For the text-containing cell, return its midpoint in [x, y] coordinate format. 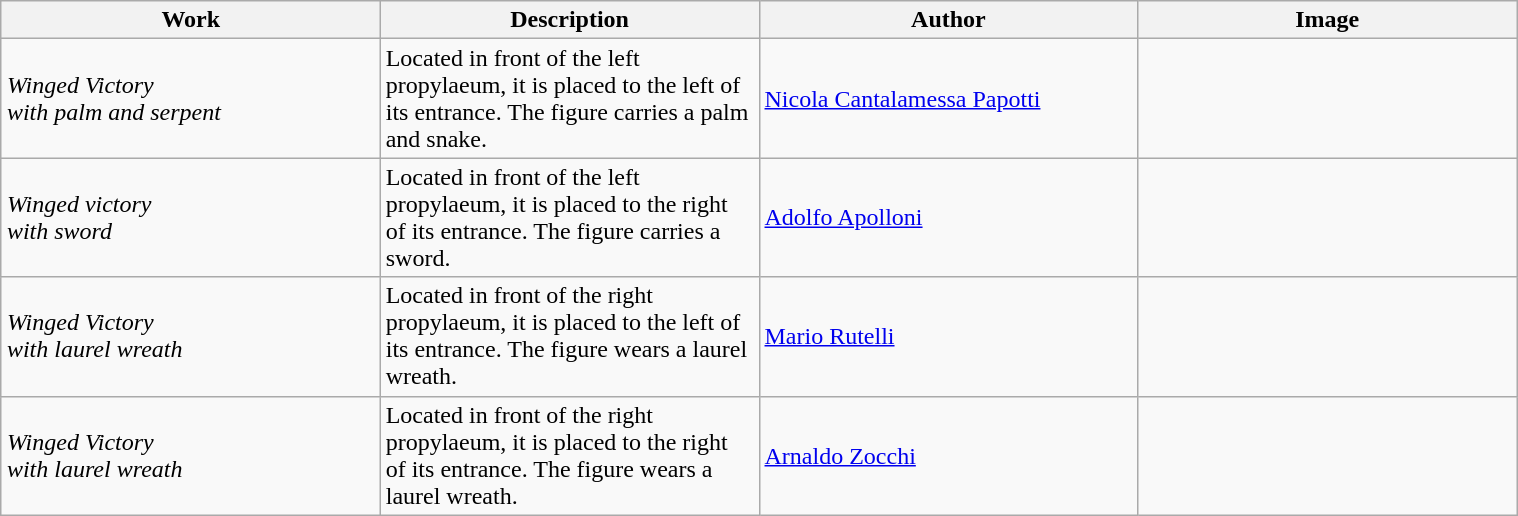
Mario Rutelli [948, 336]
Located in front of the left propylaeum, it is placed to the left of its entrance. The figure carries a palm and snake. [570, 98]
Arnaldo Zocchi [948, 456]
Located in front of the right propylaeum, it is placed to the left of its entrance. The figure wears a laurel wreath. [570, 336]
Located in front of the right propylaeum, it is placed to the right of its entrance. The figure wears a laurel wreath. [570, 456]
Located in front of the left propylaeum, it is placed to the right of its entrance. The figure carries a sword. [570, 218]
Winged victorywith sword [190, 218]
Adolfo Apolloni [948, 218]
Author [948, 20]
Nicola Cantalamessa Papotti [948, 98]
Image [1328, 20]
Work [190, 20]
Description [570, 20]
Winged Victorywith palm and serpent [190, 98]
